For the text-containing cell, return its midpoint in [X, Y] coordinate format. 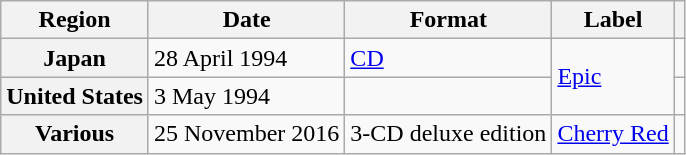
Label [613, 20]
CD [448, 58]
Japan [75, 58]
Format [448, 20]
Cherry Red [613, 134]
28 April 1994 [246, 58]
3 May 1994 [246, 96]
Epic [613, 77]
Date [246, 20]
25 November 2016 [246, 134]
3-CD deluxe edition [448, 134]
Various [75, 134]
United States [75, 96]
Region [75, 20]
